Scan for the cell matching the given text and deliver its (X, Y) coordinate at center. 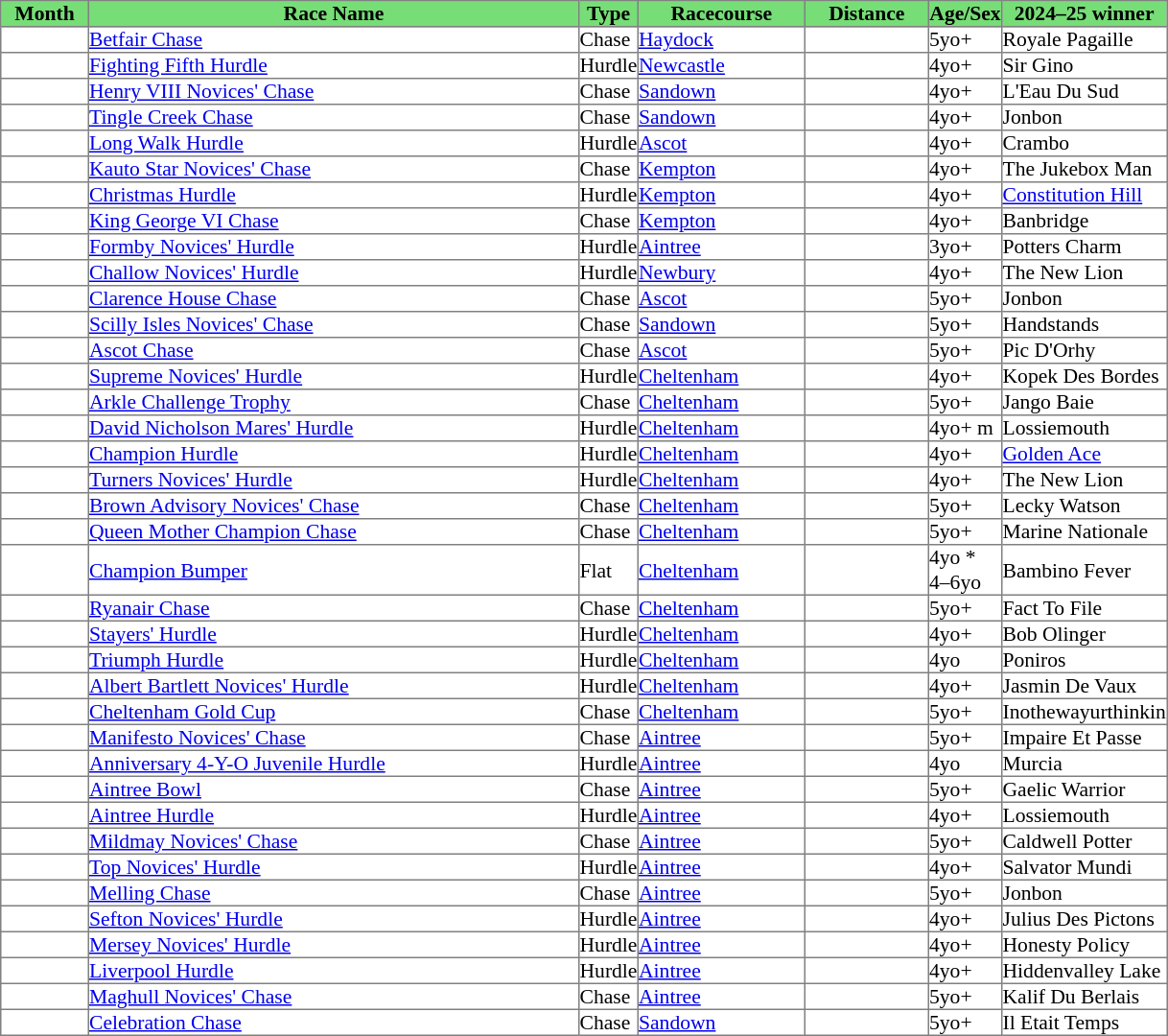
The Jukebox Man (1085, 169)
Stayers' Hurdle (334, 633)
Bob Olinger (1085, 633)
4yo+ m (965, 428)
Age/Sex (965, 13)
Formby Novices' Hurdle (334, 247)
Kauto Star Novices' Chase (334, 169)
Aintree Hurdle (334, 815)
Mildmay Novices' Chase (334, 840)
Julius Des Pictons (1085, 919)
Scilly Isles Novices' Chase (334, 324)
Honesty Policy (1085, 944)
Marine Nationale (1085, 531)
Crambo (1085, 144)
Newcastle (721, 65)
Royale Pagaille (1085, 40)
Tingle Creek Chase (334, 117)
Celebration Chase (334, 1023)
Banbridge (1085, 221)
Melling Chase (334, 892)
Sefton Novices' Hurdle (334, 919)
Hiddenvalley Lake (1085, 971)
Anniversary 4-Y-O Juvenile Hurdle (334, 764)
4yo * 4–6yo (965, 570)
Golden Ace (1085, 455)
Mersey Novices' Hurdle (334, 944)
Gaelic Warrior (1085, 789)
Month (45, 13)
Supreme Novices' Hurdle (334, 376)
Jasmin De Vaux (1085, 685)
Henry VIII Novices' Chase (334, 92)
Brown Advisory Novices' Chase (334, 506)
3yo+ (965, 247)
Queen Mother Champion Chase (334, 531)
Murcia (1085, 764)
Albert Bartlett Novices' Hurdle (334, 685)
Jango Baie (1085, 403)
Maghull Novices' Chase (334, 996)
Constitution Hill (1085, 196)
Type (609, 13)
Fact To File (1085, 608)
Lecky Watson (1085, 506)
Race Name (334, 13)
Poniros (1085, 660)
King George VI Chase (334, 221)
Impaire Et Passe (1085, 737)
Betfair Chase (334, 40)
Champion Hurdle (334, 455)
Sir Gino (1085, 65)
Ascot Chase (334, 351)
Aintree Bowl (334, 789)
David Nicholson Mares' Hurdle (334, 428)
Cheltenham Gold Cup (334, 712)
Flat (609, 570)
L'Eau Du Sud (1085, 92)
Kopek Des Bordes (1085, 376)
Kalif Du Berlais (1085, 996)
Turners Novices' Hurdle (334, 480)
Racecourse (721, 13)
Fighting Fifth Hurdle (334, 65)
Caldwell Potter (1085, 840)
Liverpool Hurdle (334, 971)
Long Walk Hurdle (334, 144)
Inothewayurthinkin (1085, 712)
Manifesto Novices' Chase (334, 737)
Ryanair Chase (334, 608)
Champion Bumper (334, 570)
Top Novices' Hurdle (334, 867)
Potters Charm (1085, 247)
Bambino Fever (1085, 570)
Challow Novices' Hurdle (334, 272)
Handstands (1085, 324)
Arkle Challenge Trophy (334, 403)
Triumph Hurdle (334, 660)
Clarence House Chase (334, 299)
Haydock (721, 40)
Il Etait Temps (1085, 1023)
Newbury (721, 272)
Christmas Hurdle (334, 196)
2024–25 winner (1085, 13)
Pic D'Orhy (1085, 351)
Salvator Mundi (1085, 867)
Distance (867, 13)
